Return the (x, y) coordinate for the center point of the cell that contains the specified text.  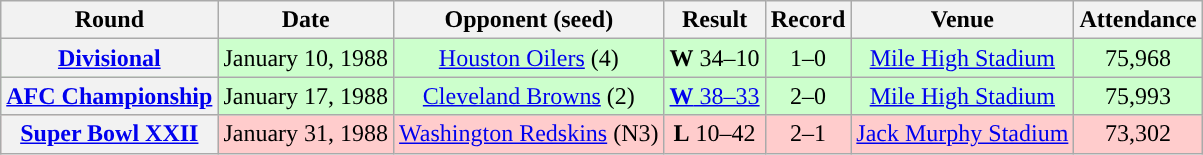
Super Bowl XXII (110, 134)
Jack Murphy Stadium (962, 134)
75,993 (1138, 96)
Washington Redskins (N3) (529, 134)
75,968 (1138, 58)
W 34–10 (714, 58)
Cleveland Browns (2) (529, 96)
January 10, 1988 (306, 58)
AFC Championship (110, 96)
Attendance (1138, 20)
Record (808, 20)
Opponent (seed) (529, 20)
2–0 (808, 96)
Houston Oilers (4) (529, 58)
Venue (962, 20)
L 10–42 (714, 134)
Date (306, 20)
W 38–33 (714, 96)
January 31, 1988 (306, 134)
2–1 (808, 134)
Result (714, 20)
Round (110, 20)
73,302 (1138, 134)
Divisional (110, 58)
January 17, 1988 (306, 96)
1–0 (808, 58)
